Scan for the cell matching the given text and deliver its (x, y) coordinate at center. 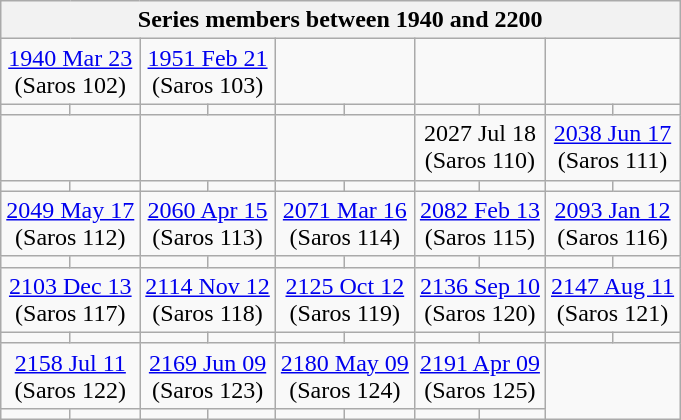
2060 Apr 15(Saros 113) (208, 224)
2071 Mar 16(Saros 114) (344, 224)
2103 Dec 13(Saros 117) (70, 300)
2158 Jul 11(Saros 122) (70, 376)
2049 May 17(Saros 112) (70, 224)
2169 Jun 09(Saros 123) (208, 376)
2027 Jul 18(Saros 110) (480, 148)
2082 Feb 13(Saros 115) (480, 224)
2191 Apr 09(Saros 125) (480, 376)
1940 Mar 23(Saros 102) (70, 72)
2180 May 09(Saros 124) (344, 376)
2114 Nov 12(Saros 118) (208, 300)
2093 Jan 12(Saros 116) (612, 224)
2136 Sep 10(Saros 120) (480, 300)
2147 Aug 11(Saros 121) (612, 300)
2038 Jun 17(Saros 111) (612, 148)
1951 Feb 21(Saros 103) (208, 72)
Series members between 1940 and 2200 (340, 20)
2125 Oct 12(Saros 119) (344, 300)
